Return (x, y) of the center of cell containing provided text 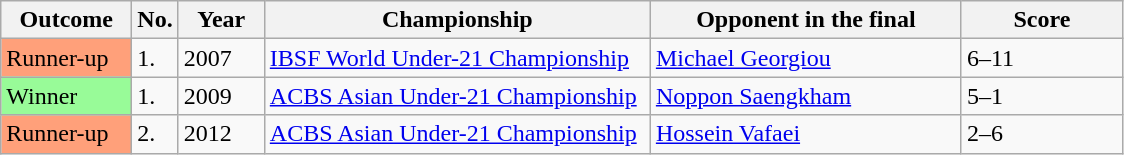
2. (155, 134)
Championship (457, 20)
Winner (66, 96)
Michael Georgiou (806, 58)
6–11 (1042, 58)
Outcome (66, 20)
Year (221, 20)
2007 (221, 58)
2012 (221, 134)
Noppon Saengkham (806, 96)
5–1 (1042, 96)
IBSF World Under-21 Championship (457, 58)
2–6 (1042, 134)
No. (155, 20)
2009 (221, 96)
Score (1042, 20)
Hossein Vafaei (806, 134)
Opponent in the final (806, 20)
